Extract the (X, Y) coordinate from the center of the cell holding the provided text.  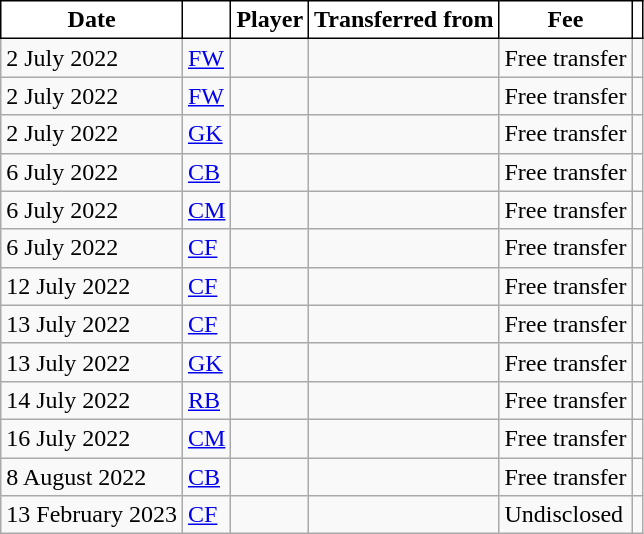
13 February 2023 (92, 515)
RB (206, 400)
Undisclosed (566, 515)
Transferred from (404, 20)
Date (92, 20)
Player (270, 20)
16 July 2022 (92, 438)
8 August 2022 (92, 477)
Fee (566, 20)
14 July 2022 (92, 400)
12 July 2022 (92, 286)
